Scan for the cell matching the given text and deliver its (X, Y) coordinate at center. 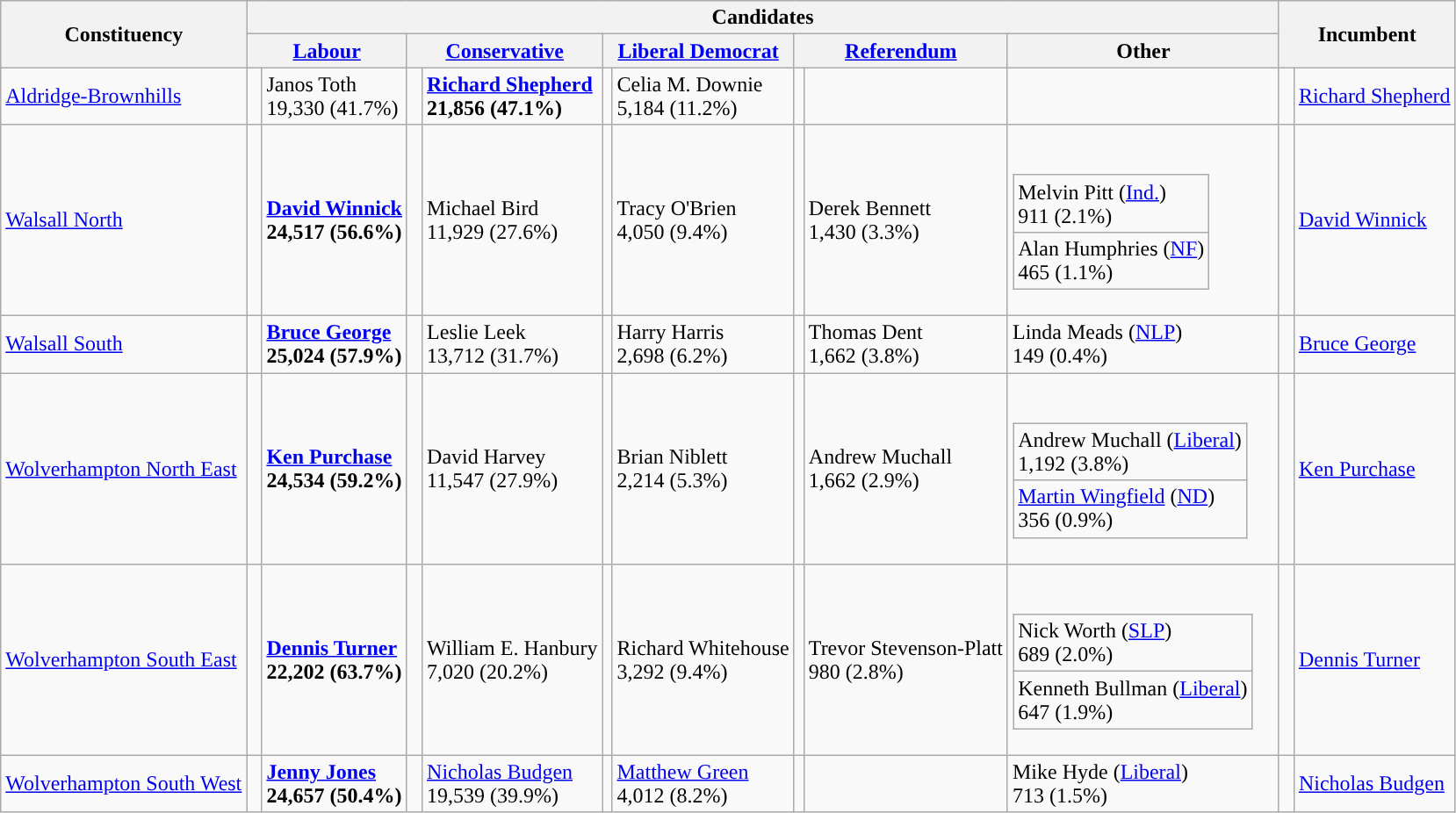
Bruce George25,024 (57.9%) (335, 344)
Dennis Turner (1374, 659)
Constituency (124, 34)
Leslie Leek13,712 (31.7%) (513, 344)
Wolverhampton South East (124, 659)
Walsall South (124, 344)
Janos Toth19,330 (41.7%) (335, 97)
Andrew Muchall (Liberal)1,192 (3.8%) Martin Wingfield (ND)356 (0.9%) (1143, 469)
Thomas Dent1,662 (3.8%) (905, 344)
William E. Hanbury7,020 (20.2%) (513, 659)
Michael Bird11,929 (27.6%) (513, 220)
Incumbent (1366, 34)
Tracy O'Brien4,050 (9.4%) (703, 220)
Brian Niblett2,214 (5.3%) (703, 469)
Dennis Turner22,202 (63.7%) (335, 659)
David Winnick24,517 (56.6%) (335, 220)
Other (1143, 51)
Melvin Pitt (Ind.)911 (2.1%) Alan Humphries (NF)465 (1.1%) (1143, 220)
Nicholas Budgen (1374, 783)
Wolverhampton North East (124, 469)
Ken Purchase24,534 (59.2%) (335, 469)
Andrew Muchall (Liberal)1,192 (3.8%) (1130, 451)
Liberal Democrat (698, 51)
Aldridge-Brownhills (124, 97)
Linda Meads (NLP)149 (0.4%) (1143, 344)
Wolverhampton South West (124, 783)
Labour (327, 51)
Nick Worth (SLP)689 (2.0%) Kenneth Bullman (Liberal)647 (1.9%) (1143, 659)
Martin Wingfield (ND)356 (0.9%) (1130, 509)
Matthew Green4,012 (8.2%) (703, 783)
David Winnick (1374, 220)
Referendum (901, 51)
Nicholas Budgen19,539 (39.9%) (513, 783)
Candidates (763, 18)
Ken Purchase (1374, 469)
Derek Bennett1,430 (3.3%) (905, 220)
Kenneth Bullman (Liberal)647 (1.9%) (1133, 701)
Melvin Pitt (Ind.)911 (2.1%) (1112, 204)
Nick Worth (SLP)689 (2.0%) (1133, 643)
Jenny Jones24,657 (50.4%) (335, 783)
David Harvey11,547 (27.9%) (513, 469)
Andrew Muchall1,662 (2.9%) (905, 469)
Celia M. Downie5,184 (11.2%) (703, 97)
Trevor Stevenson-Platt980 (2.8%) (905, 659)
Richard Whitehouse3,292 (9.4%) (703, 659)
Richard Shepherd21,856 (47.1%) (513, 97)
Alan Humphries (NF)465 (1.1%) (1112, 260)
Bruce George (1374, 344)
Harry Harris2,698 (6.2%) (703, 344)
Walsall North (124, 220)
Richard Shepherd (1374, 97)
Mike Hyde (Liberal)713 (1.5%) (1143, 783)
Conservative (504, 51)
